Scan for the cell matching the given text and deliver its (x, y) coordinate at center. 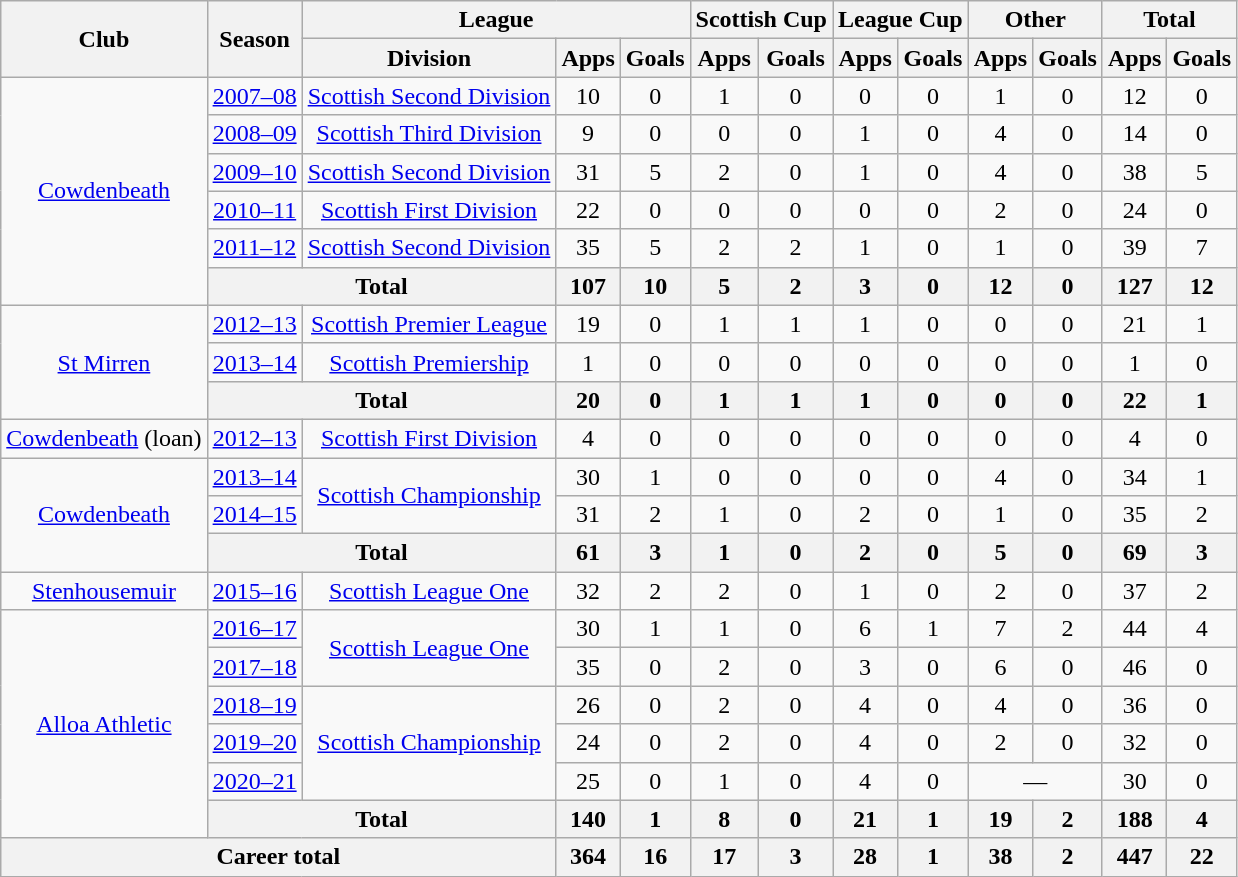
League (496, 20)
28 (864, 857)
39 (1134, 248)
Scottish Premier League (429, 324)
2019–20 (254, 743)
— (1035, 781)
Other (1035, 20)
127 (1134, 286)
34 (1134, 477)
14 (1134, 134)
69 (1134, 553)
2010–11 (254, 210)
44 (1134, 629)
46 (1134, 667)
Club (104, 39)
2007–08 (254, 96)
Scottish Cup (761, 20)
447 (1134, 857)
188 (1134, 819)
140 (588, 819)
2017–18 (254, 667)
2015–16 (254, 591)
Career total (278, 857)
Scottish Third Division (429, 134)
2018–19 (254, 705)
20 (588, 400)
Division (429, 58)
2014–15 (254, 515)
36 (1134, 705)
17 (724, 857)
St Mirren (104, 362)
364 (588, 857)
2011–12 (254, 248)
League Cup (900, 20)
2009–10 (254, 172)
Cowdenbeath (loan) (104, 438)
9 (588, 134)
61 (588, 553)
Stenhousemuir (104, 591)
8 (724, 819)
Scottish Premiership (429, 362)
25 (588, 781)
2008–09 (254, 134)
26 (588, 705)
2020–21 (254, 781)
37 (1134, 591)
Season (254, 39)
107 (588, 286)
2016–17 (254, 629)
Alloa Athletic (104, 724)
16 (655, 857)
